Find where the given text appears and provide that cell's center as [x, y] coordinate. 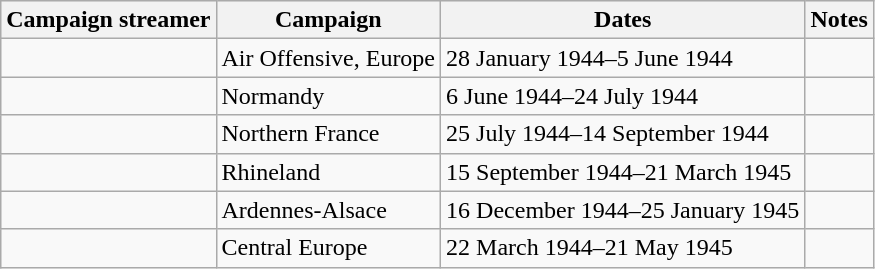
25 July 1944–14 September 1944 [623, 134]
Campaign [328, 20]
Notes [839, 20]
28 January 1944–5 June 1944 [623, 58]
Northern France [328, 134]
Air Offensive, Europe [328, 58]
Campaign streamer [108, 20]
Central Europe [328, 248]
Dates [623, 20]
Normandy [328, 96]
Ardennes-Alsace [328, 210]
Rhineland [328, 172]
6 June 1944–24 July 1944 [623, 96]
22 March 1944–21 May 1945 [623, 248]
16 December 1944–25 January 1945 [623, 210]
15 September 1944–21 March 1945 [623, 172]
